Pinpoint the cell where the given text exists, returning its (X, Y) midpoint coordinate. 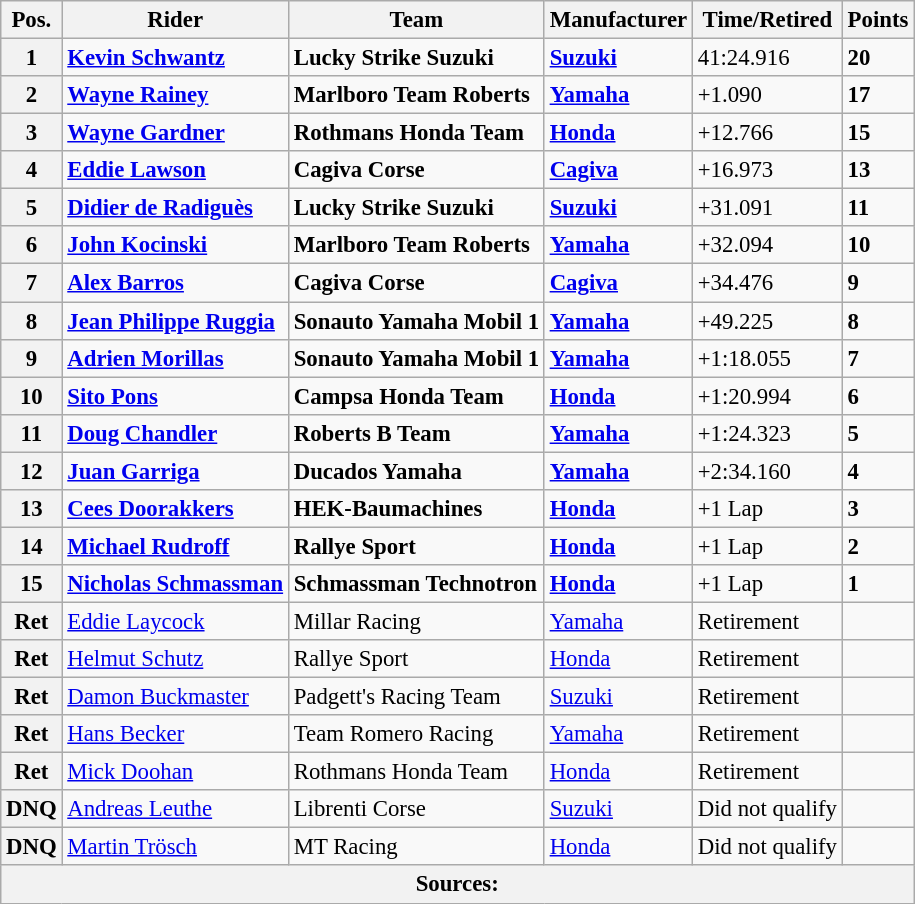
Librenti Corse (416, 809)
14 (32, 546)
Damon Buckmaster (175, 697)
John Kocinski (175, 245)
+1:18.055 (767, 358)
Team Romero Racing (416, 734)
Jean Philippe Ruggia (175, 321)
Martin Trösch (175, 847)
Millar Racing (416, 621)
Time/Retired (767, 20)
Ducados Yamaha (416, 471)
41:24.916 (767, 58)
Cees Doorakkers (175, 509)
Schmassman Technotron (416, 584)
+49.225 (767, 321)
+2:34.160 (767, 471)
Wayne Gardner (175, 133)
12 (32, 471)
Roberts B Team (416, 433)
Rider (175, 20)
Team (416, 20)
Helmut Schutz (175, 659)
Nicholas Schmassman (175, 584)
Juan Garriga (175, 471)
Campsa Honda Team (416, 396)
Mick Doohan (175, 772)
+32.094 (767, 245)
Andreas Leuthe (175, 809)
Manufacturer (618, 20)
17 (878, 95)
Pos. (32, 20)
Wayne Rainey (175, 95)
Alex Barros (175, 283)
Didier de Radiguès (175, 208)
Kevin Schwantz (175, 58)
Points (878, 20)
+1.090 (767, 95)
Eddie Lawson (175, 170)
MT Racing (416, 847)
Padgett's Racing Team (416, 697)
+34.476 (767, 283)
Eddie Laycock (175, 621)
Michael Rudroff (175, 546)
Hans Becker (175, 734)
+1:20.994 (767, 396)
+31.091 (767, 208)
HEK-Baumachines (416, 509)
Sources: (458, 885)
Doug Chandler (175, 433)
Adrien Morillas (175, 358)
Sito Pons (175, 396)
+1:24.323 (767, 433)
+16.973 (767, 170)
+12.766 (767, 133)
20 (878, 58)
